Find where the given text appears and provide that cell's center as (x, y) coordinate. 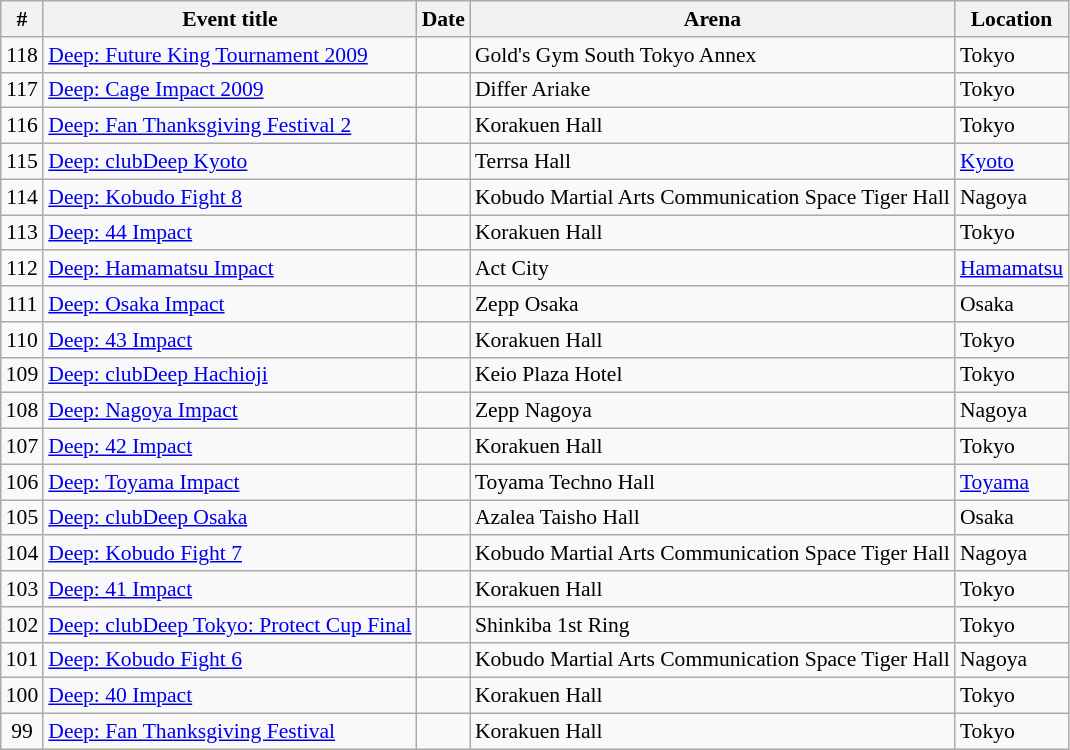
Deep: clubDeep Kyoto (230, 162)
99 (22, 732)
Deep: Fan Thanksgiving Festival 2 (230, 126)
117 (22, 90)
110 (22, 340)
Keio Plaza Hotel (712, 375)
Deep: Osaka Impact (230, 304)
105 (22, 518)
107 (22, 447)
Deep: Toyama Impact (230, 482)
Date (444, 19)
Deep: clubDeep Hachioji (230, 375)
Deep: 40 Impact (230, 696)
Kyoto (1012, 162)
Zepp Osaka (712, 304)
Arena (712, 19)
Toyama (1012, 482)
Deep: 43 Impact (230, 340)
108 (22, 411)
102 (22, 625)
Deep: 42 Impact (230, 447)
Location (1012, 19)
Deep: Fan Thanksgiving Festival (230, 732)
116 (22, 126)
Hamamatsu (1012, 269)
Deep: 44 Impact (230, 233)
Deep: Future King Tournament 2009 (230, 55)
Deep: Kobudo Fight 7 (230, 554)
Differ Ariake (712, 90)
Gold's Gym South Tokyo Annex (712, 55)
Terrsa Hall (712, 162)
114 (22, 197)
104 (22, 554)
Deep: Hamamatsu Impact (230, 269)
113 (22, 233)
# (22, 19)
118 (22, 55)
Event title (230, 19)
Zepp Nagoya (712, 411)
115 (22, 162)
103 (22, 589)
Deep: clubDeep Tokyo: Protect Cup Final (230, 625)
Deep: Nagoya Impact (230, 411)
106 (22, 482)
Shinkiba 1st Ring (712, 625)
Deep: Kobudo Fight 6 (230, 660)
Toyama Techno Hall (712, 482)
112 (22, 269)
Azalea Taisho Hall (712, 518)
Deep: clubDeep Osaka (230, 518)
Deep: Cage Impact 2009 (230, 90)
Act City (712, 269)
101 (22, 660)
Deep: 41 Impact (230, 589)
111 (22, 304)
100 (22, 696)
Deep: Kobudo Fight 8 (230, 197)
109 (22, 375)
